Detect which cell encompasses the target text, then output its [x, y] center coordinate. 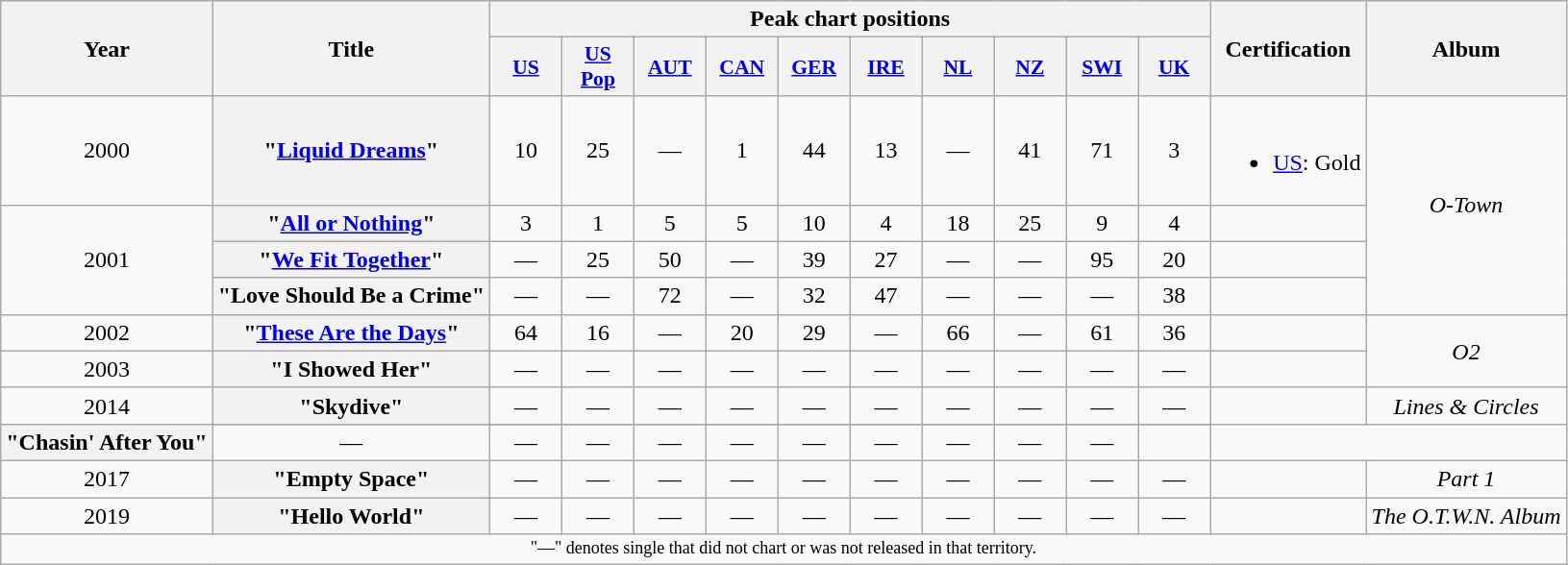
50 [669, 259]
"I Showed Her" [351, 369]
O2 [1466, 351]
61 [1102, 332]
Album [1466, 48]
"Empty Space" [351, 479]
38 [1175, 296]
"We Fit Together" [351, 259]
2019 [107, 516]
NL [958, 67]
2003 [107, 369]
"All or Nothing" [351, 223]
IRE [886, 67]
29 [813, 332]
16 [598, 332]
US: Gold [1288, 150]
66 [958, 332]
"These Are the Days" [351, 332]
9 [1102, 223]
39 [813, 259]
Part 1 [1466, 479]
US [527, 67]
"Chasin' After You" [107, 442]
CAN [742, 67]
"Hello World" [351, 516]
UK [1175, 67]
Lines & Circles [1466, 405]
NZ [1031, 67]
Year [107, 48]
2001 [107, 259]
"Love Should Be a Crime" [351, 296]
"Skydive" [351, 405]
27 [886, 259]
Peak chart positions [850, 19]
USPop [598, 67]
AUT [669, 67]
18 [958, 223]
72 [669, 296]
64 [527, 332]
47 [886, 296]
SWI [1102, 67]
95 [1102, 259]
O-Town [1466, 206]
"Liquid Dreams" [351, 150]
2002 [107, 332]
2017 [107, 479]
41 [1031, 150]
32 [813, 296]
The O.T.W.N. Album [1466, 516]
"—" denotes single that did not chart or was not released in that territory. [784, 550]
44 [813, 150]
13 [886, 150]
71 [1102, 150]
Certification [1288, 48]
36 [1175, 332]
2014 [107, 405]
GER [813, 67]
Title [351, 48]
2000 [107, 150]
